Capture the cell that displays the provided text and extract its [X, Y] central coordinate. 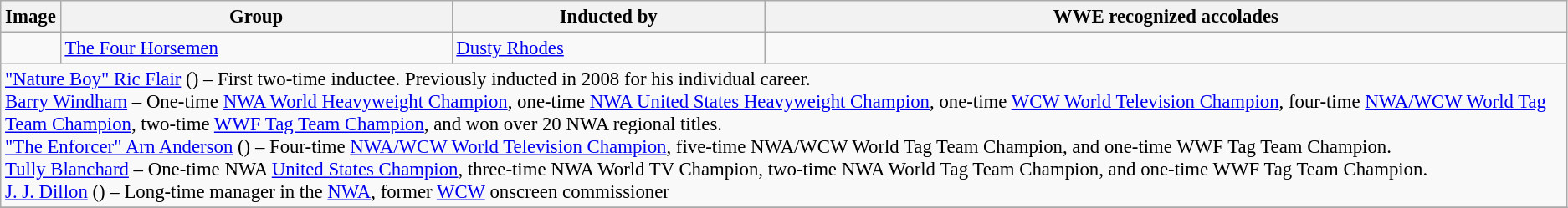
Group [256, 17]
Image [30, 17]
WWE recognized accolades [1166, 17]
The Four Horsemen [256, 48]
Dusty Rhodes [608, 48]
Inducted by [608, 17]
